For the text-containing cell, return its midpoint in (x, y) coordinate format. 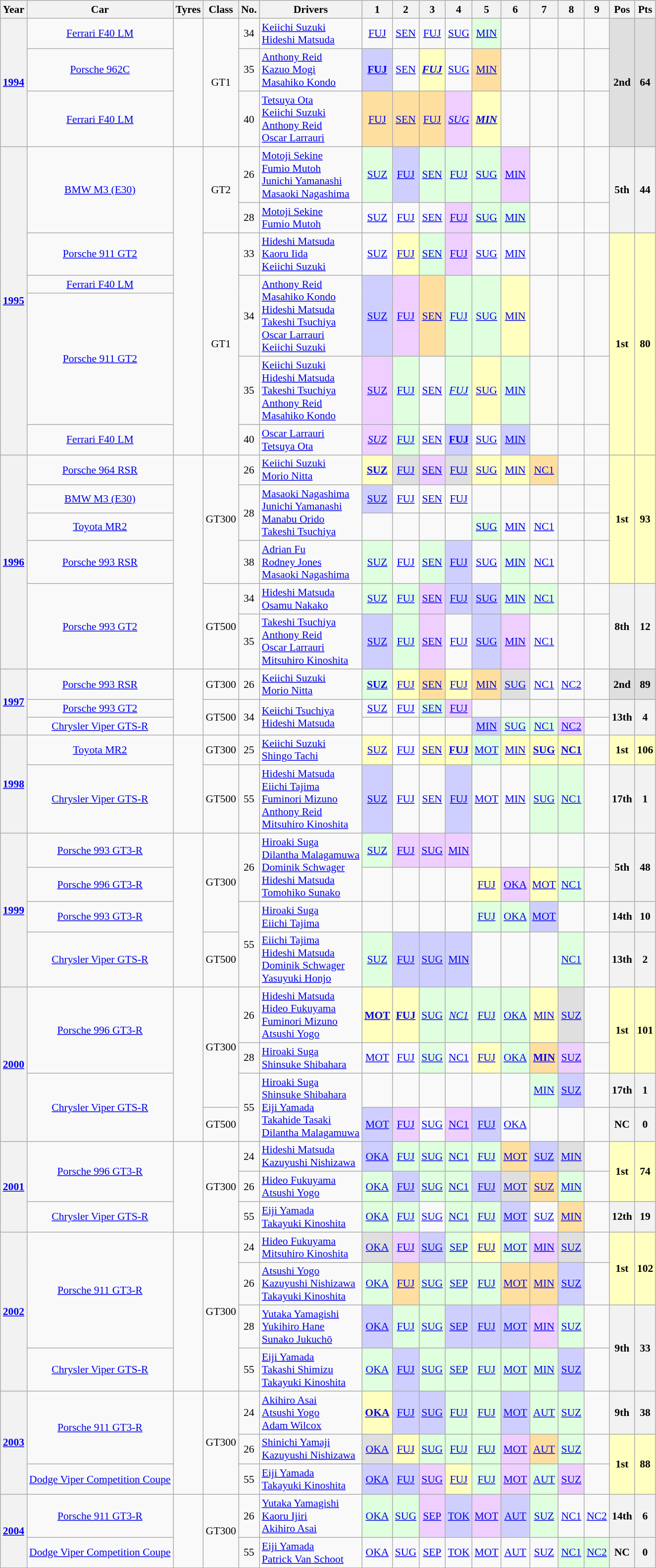
2003 (14, 1443)
Hideo Fukuyama Mitsuhiro Kinoshita (311, 1247)
Anthony Reid Kazuo Mogi Masahiko Kondo (311, 70)
Akihiro Asai Atsushi Yogo Adam Wilcox (311, 1412)
64 (646, 83)
Porsche 964 RSR (100, 470)
Hiroaki Suga Dilantha Malagamuwa Dominik Schwager Hideshi Matsuda Tomohiko Sunako (311, 868)
2000 (14, 1065)
Hiroaki Suga Eiichi Tajima (311, 916)
101 (646, 1030)
Keiichi Suzuki Hideshi Matsuda (311, 34)
10 (646, 916)
8th (622, 626)
Pts (646, 9)
12 (646, 626)
Class (221, 9)
1996 (14, 562)
Year (14, 9)
Keiichi Suzuki Shingo Tachi (311, 750)
No. (249, 9)
1999 (14, 910)
Drivers (311, 9)
Shinichi Yamaji Kazuyushi Nishizawa (311, 1449)
Eiji Yamada Patrick Van Schoot (311, 1552)
74 (646, 1171)
2004 (14, 1531)
GT2 (221, 190)
9 (597, 9)
Keiichi Suzuki Hideshi Matsuda Takeshi Tsuchiya Anthony Reid Masahiko Kondo (311, 391)
Hideo Fukuyama Atsushi Yogo (311, 1187)
7 (544, 9)
3 (432, 9)
Tyres (188, 9)
Eiji Yamada Takashi Shimizu Takayuki Kinoshita (311, 1370)
Car (100, 9)
1997 (14, 702)
Motoji Sekine Fumio Mutoh (311, 218)
1998 (14, 784)
Adrian Fu Rodney Jones Masaoki Nagashima (311, 563)
Hideshi Matsuda Eiichi Tajima Fuminori Mizuno Anthony Reid Mitsuhiro Kinoshita (311, 799)
Motoji Sekine Fumio Mutoh Junichi Yamanashi Masaoki Nagashima (311, 175)
Tetsuya Ota Keiichi Suzuki Anthony Reid Oscar Larrauri (311, 119)
Hideshi Matsuda Osamu Nakako (311, 598)
Eiichi Tajima Hideshi Matsuda Dominik Schwager Yasuyuki Honjo (311, 959)
2001 (14, 1187)
Keiichi Tsuchiya Hideshi Matsuda (311, 717)
Hiroaki Suga Shinsuke Shibahara (311, 1058)
88 (646, 1464)
Atsushi Yogo Kazuyushi Nishizawa Takayuki Kinoshita (311, 1284)
48 (646, 868)
Hideshi Matsuda Kazuyushi Nishizawa (311, 1156)
89 (646, 684)
Hideshi Matsuda Hideo Fukuyama Fuminori Mizuno Atsushi Yogo (311, 1015)
102 (646, 1269)
Anthony Reid Masahiko Kondo Hideshi Matsuda Takeshi Tsuchiya Oscar Larrauri Keiichi Suzuki (311, 316)
Oscar Larrauri Tetsuya Ota (311, 440)
Yutaka Yamagishi Kaoru Ijiri Akihiro Asai (311, 1516)
25 (249, 750)
8 (571, 9)
2002 (14, 1311)
93 (646, 519)
44 (646, 190)
Hiroaki Suga Shinsuke Shibahara Eiji Yamada Takahide Tasaki Dilantha Malagamuwa (311, 1107)
80 (646, 344)
Hideshi Matsuda Kaoru Iida Keiichi Suzuki (311, 255)
Takeshi Tsuchiya Anthony Reid Oscar Larrauri Mitsuhiro Kinoshita (311, 641)
19 (646, 1217)
106 (646, 750)
1994 (14, 83)
12th (622, 1217)
Masaoki Nagashima Junichi Yamanashi Manabu Orido Takeshi Tsuchiya (311, 513)
Porsche 962C (100, 70)
Yutaka Yamagishi Yukihiro Hane Sunako Jukuchō (311, 1327)
Pos (622, 9)
1995 (14, 301)
5 (487, 9)
